Capture the cell that displays the provided text and extract its [x, y] central coordinate. 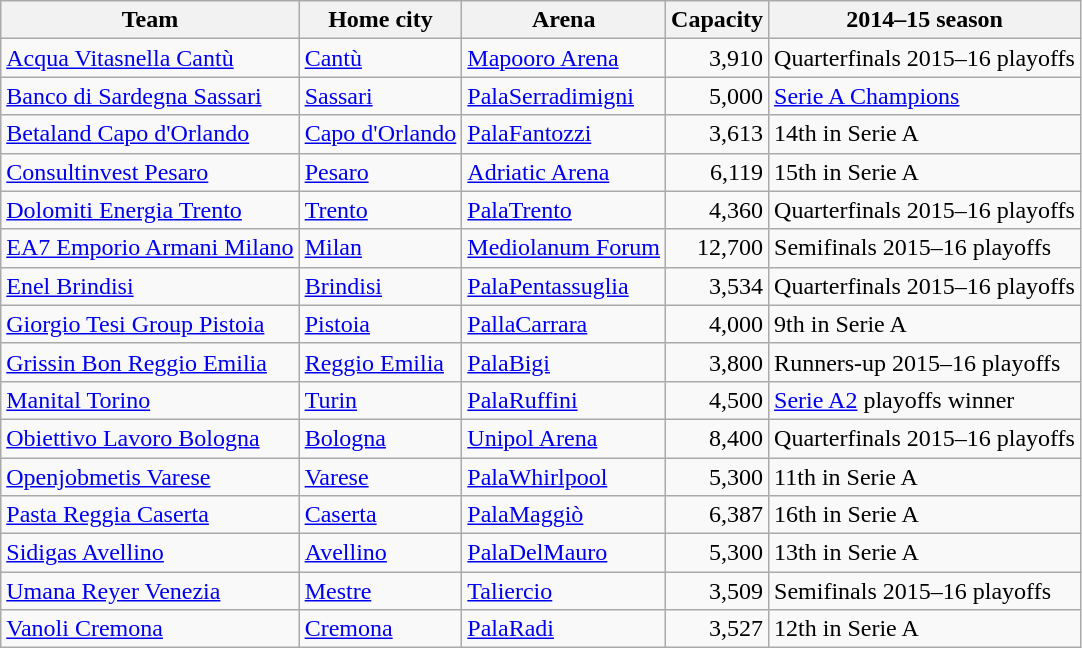
Consultinvest Pesaro [150, 172]
Taliercio [564, 591]
9th in Serie A [925, 324]
Acqua Vitasnella Cantù [150, 58]
Brindisi [380, 286]
12th in Serie A [925, 629]
Arena [564, 20]
PalaBigi [564, 362]
PalaMaggiò [564, 515]
12,700 [718, 248]
Team [150, 20]
PalaRuffini [564, 400]
Obiettivo Lavoro Bologna [150, 438]
3,910 [718, 58]
Capo d'Orlando [380, 134]
PalaTrento [564, 210]
Serie A Champions [925, 96]
Bologna [380, 438]
PalaRadi [564, 629]
PalaDelMauro [564, 553]
11th in Serie A [925, 477]
3,527 [718, 629]
Pesaro [380, 172]
Giorgio Tesi Group Pistoia [150, 324]
13th in Serie A [925, 553]
Pasta Reggia Caserta [150, 515]
Serie A2 playoffs winner [925, 400]
6,387 [718, 515]
Turin [380, 400]
Manital Torino [150, 400]
Sidigas Avellino [150, 553]
Home city [380, 20]
Unipol Arena [564, 438]
Dolomiti Energia Trento [150, 210]
PalaFantozzi [564, 134]
Milan [380, 248]
Capacity [718, 20]
8,400 [718, 438]
3,509 [718, 591]
Cremona [380, 629]
PalaPentassuglia [564, 286]
Vanoli Cremona [150, 629]
Mediolanum Forum [564, 248]
Cantù [380, 58]
Banco di Sardegna Sassari [150, 96]
Runners-up 2015–16 playoffs [925, 362]
Sassari [380, 96]
2014–15 season [925, 20]
Varese [380, 477]
Avellino [380, 553]
EA7 Emporio Armani Milano [150, 248]
Openjobmetis Varese [150, 477]
PalaWhirlpool [564, 477]
4,360 [718, 210]
15th in Serie A [925, 172]
3,800 [718, 362]
Mestre [380, 591]
Caserta [380, 515]
3,613 [718, 134]
Enel Brindisi [150, 286]
Adriatic Arena [564, 172]
5,000 [718, 96]
Reggio Emilia [380, 362]
Pistoia [380, 324]
PallaCarrara [564, 324]
16th in Serie A [925, 515]
Mapooro Arena [564, 58]
6,119 [718, 172]
Umana Reyer Venezia [150, 591]
PalaSerradimigni [564, 96]
Betaland Capo d'Orlando [150, 134]
Trento [380, 210]
Grissin Bon Reggio Emilia [150, 362]
4,000 [718, 324]
14th in Serie A [925, 134]
3,534 [718, 286]
4,500 [718, 400]
